From the cell containing the given text, extract its center point as (x, y) coordinate. 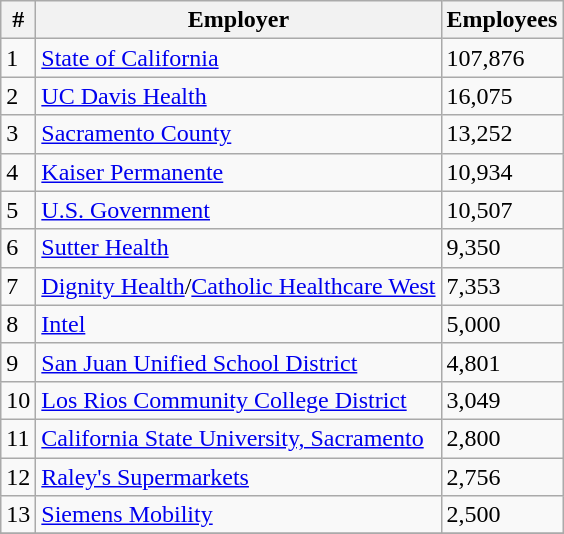
2,756 (502, 477)
California State University, Sacramento (238, 438)
5 (18, 210)
6 (18, 248)
5,000 (502, 324)
Los Rios Community College District (238, 400)
7,353 (502, 286)
Raley's Supermarkets (238, 477)
Siemens Mobility (238, 515)
9 (18, 362)
13,252 (502, 134)
2,500 (502, 515)
UC Davis Health (238, 96)
U.S. Government (238, 210)
4 (18, 172)
4,801 (502, 362)
16,075 (502, 96)
8 (18, 324)
9,350 (502, 248)
107,876 (502, 58)
13 (18, 515)
3,049 (502, 400)
San Juan Unified School District (238, 362)
10 (18, 400)
Employer (238, 20)
Kaiser Permanente (238, 172)
11 (18, 438)
2,800 (502, 438)
3 (18, 134)
2 (18, 96)
Intel (238, 324)
# (18, 20)
10,934 (502, 172)
Employees (502, 20)
State of California (238, 58)
12 (18, 477)
Sutter Health (238, 248)
10,507 (502, 210)
1 (18, 58)
Sacramento County (238, 134)
7 (18, 286)
Dignity Health/Catholic Healthcare West (238, 286)
